Capture the cell that displays the provided text and extract its (X, Y) central coordinate. 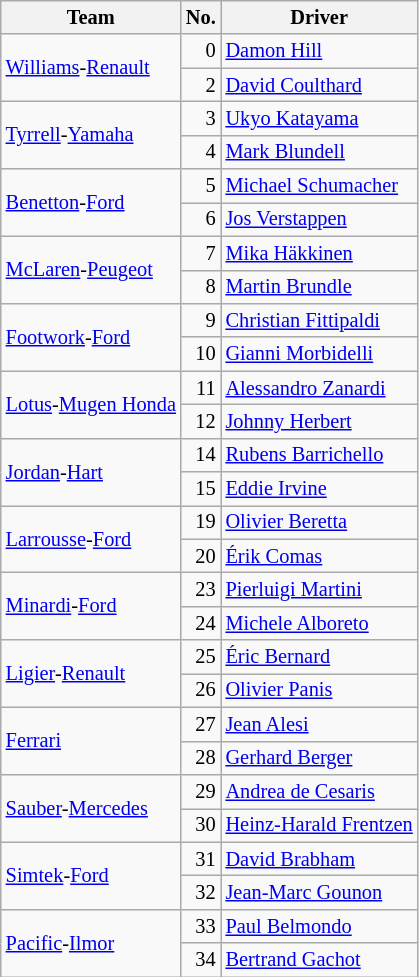
Alessandro Zanardi (320, 388)
Rubens Barrichello (320, 455)
Andrea de Cesaris (320, 791)
Benetton-Ford (91, 202)
Driver (320, 17)
8 (201, 287)
Éric Bernard (320, 657)
Lotus-Mugen Honda (91, 404)
31 (201, 859)
20 (201, 556)
Érik Comas (320, 556)
Ferrari (91, 740)
7 (201, 253)
28 (201, 758)
David Coulthard (320, 85)
McLaren-Peugeot (91, 270)
Damon Hill (320, 51)
4 (201, 152)
Mark Blundell (320, 152)
Jos Verstappen (320, 219)
23 (201, 589)
10 (201, 354)
Minardi-Ford (91, 606)
No. (201, 17)
30 (201, 825)
2 (201, 85)
Pacific-Ilmor (91, 942)
Williams-Renault (91, 68)
11 (201, 388)
Paul Belmondo (320, 926)
25 (201, 657)
Jean-Marc Gounon (320, 892)
Tyrrell-Yamaha (91, 134)
29 (201, 791)
Bertrand Gachot (320, 960)
15 (201, 489)
6 (201, 219)
Martin Brundle (320, 287)
32 (201, 892)
Team (91, 17)
Michele Alboreto (320, 623)
Gerhard Berger (320, 758)
24 (201, 623)
Mika Häkkinen (320, 253)
Gianni Morbidelli (320, 354)
Ukyo Katayama (320, 118)
5 (201, 186)
12 (201, 421)
26 (201, 690)
3 (201, 118)
David Brabham (320, 859)
Olivier Beretta (320, 522)
Ligier-Renault (91, 674)
Sauber-Mercedes (91, 808)
19 (201, 522)
9 (201, 320)
Christian Fittipaldi (320, 320)
Olivier Panis (320, 690)
34 (201, 960)
Jordan-Hart (91, 472)
33 (201, 926)
14 (201, 455)
Michael Schumacher (320, 186)
Heinz-Harald Frentzen (320, 825)
Larrousse-Ford (91, 538)
Jean Alesi (320, 724)
Simtek-Ford (91, 876)
Eddie Irvine (320, 489)
27 (201, 724)
Footwork-Ford (91, 336)
Pierluigi Martini (320, 589)
0 (201, 51)
Johnny Herbert (320, 421)
